Scan for the cell matching the given text and deliver its [x, y] coordinate at center. 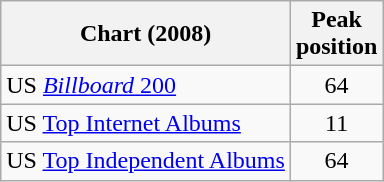
US Top Independent Albums [146, 161]
Chart (2008) [146, 34]
US Billboard 200 [146, 85]
11 [336, 123]
Peakposition [336, 34]
US Top Internet Albums [146, 123]
